Find where the given text appears and provide that cell's center as (x, y) coordinate. 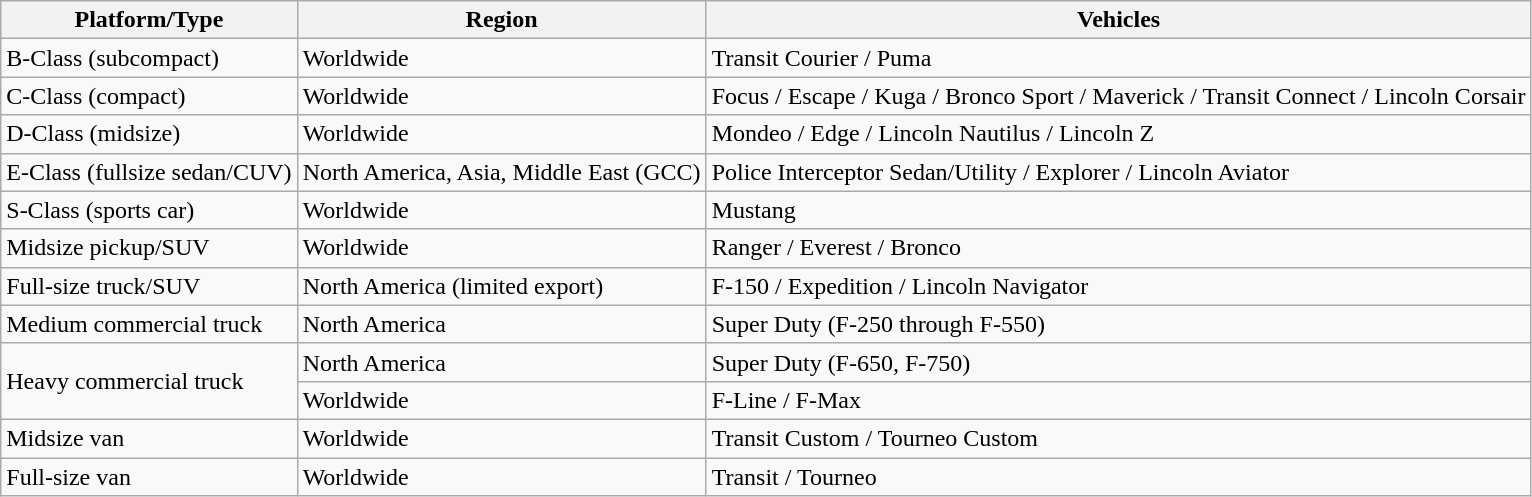
Super Duty (F-250 through F-550) (1118, 324)
Transit / Tourneo (1118, 477)
Vehicles (1118, 20)
Ranger / Everest / Bronco (1118, 248)
D-Class (midsize) (149, 134)
Medium commercial truck (149, 324)
Midsize pickup/SUV (149, 248)
Focus / Escape / Kuga / Bronco Sport / Maverick / Transit Connect / Lincoln Corsair (1118, 96)
North America, Asia, Middle East (GCC) (502, 172)
Full-size truck/SUV (149, 286)
Police Interceptor Sedan/Utility / Explorer / Lincoln Aviator (1118, 172)
North America (limited export) (502, 286)
C-Class (compact) (149, 96)
S-Class (sports car) (149, 210)
Heavy commercial truck (149, 381)
Super Duty (F-650, F-750) (1118, 362)
F-Line / F-Max (1118, 400)
Mustang (1118, 210)
E-Class (fullsize sedan/CUV) (149, 172)
Mondeo / Edge / Lincoln Nautilus / Lincoln Z (1118, 134)
Midsize van (149, 438)
Transit Courier / Puma (1118, 58)
Full-size van (149, 477)
Platform/Type (149, 20)
Transit Custom / Tourneo Custom (1118, 438)
F-150 / Expedition / Lincoln Navigator (1118, 286)
Region (502, 20)
B-Class (subcompact) (149, 58)
